Search for the cell housing the specified text and yield its (x, y) center coordinate. 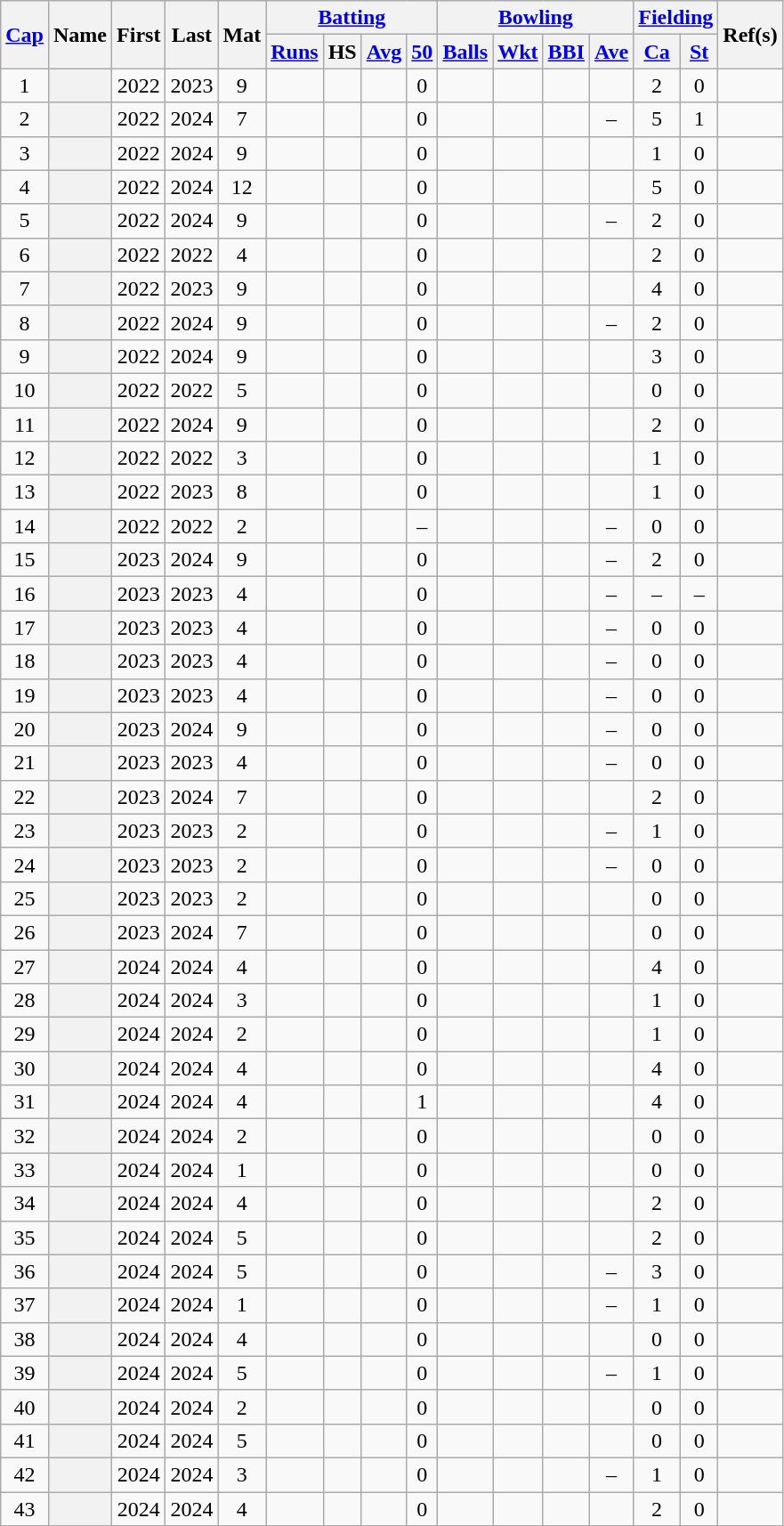
20 (25, 729)
31 (25, 1102)
22 (25, 797)
28 (25, 1001)
Runs (295, 52)
18 (25, 662)
19 (25, 695)
25 (25, 898)
32 (25, 1136)
Batting (352, 18)
11 (25, 425)
Fielding (676, 18)
Ave (610, 52)
Avg (384, 52)
42 (25, 1474)
14 (25, 526)
Mat (242, 35)
13 (25, 492)
34 (25, 1204)
Name (80, 35)
21 (25, 763)
6 (25, 255)
17 (25, 628)
35 (25, 1238)
St (699, 52)
Ref(s) (750, 35)
40 (25, 1407)
HS (342, 52)
Last (192, 35)
Cap (25, 35)
43 (25, 1509)
Bowling (536, 18)
27 (25, 966)
36 (25, 1271)
50 (422, 52)
41 (25, 1441)
33 (25, 1170)
24 (25, 864)
26 (25, 932)
16 (25, 594)
39 (25, 1373)
BBI (566, 52)
37 (25, 1305)
29 (25, 1035)
38 (25, 1339)
15 (25, 560)
23 (25, 831)
Wkt (518, 52)
10 (25, 390)
Balls (465, 52)
30 (25, 1068)
Ca (657, 52)
First (139, 35)
